From the cell containing the given text, extract its center point as (x, y) coordinate. 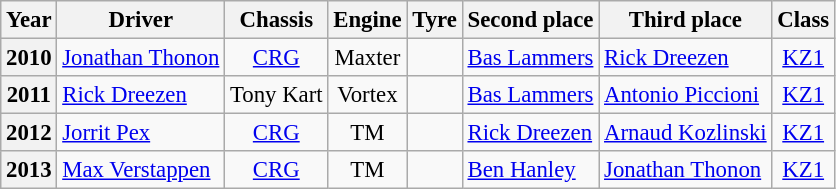
Tyre (434, 20)
Jorrit Pex (141, 133)
Tony Kart (276, 95)
Third place (686, 20)
Engine (368, 20)
Antonio Piccioni (686, 95)
Ben Hanley (530, 170)
Vortex (368, 95)
Maxter (368, 58)
2011 (29, 95)
2010 (29, 58)
Chassis (276, 20)
Arnaud Kozlinski (686, 133)
2012 (29, 133)
Max Verstappen (141, 170)
Year (29, 20)
Second place (530, 20)
Class (804, 20)
2013 (29, 170)
Driver (141, 20)
